For the text-containing cell, return its midpoint in [x, y] coordinate format. 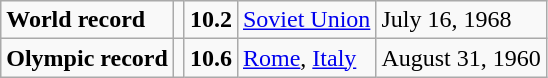
July 16, 1968 [461, 20]
Soviet Union [306, 20]
Rome, Italy [306, 58]
10.6 [210, 58]
August 31, 1960 [461, 58]
10.2 [210, 20]
Olympic record [88, 58]
World record [88, 20]
